Scan for the cell matching the given text and deliver its [X, Y] coordinate at center. 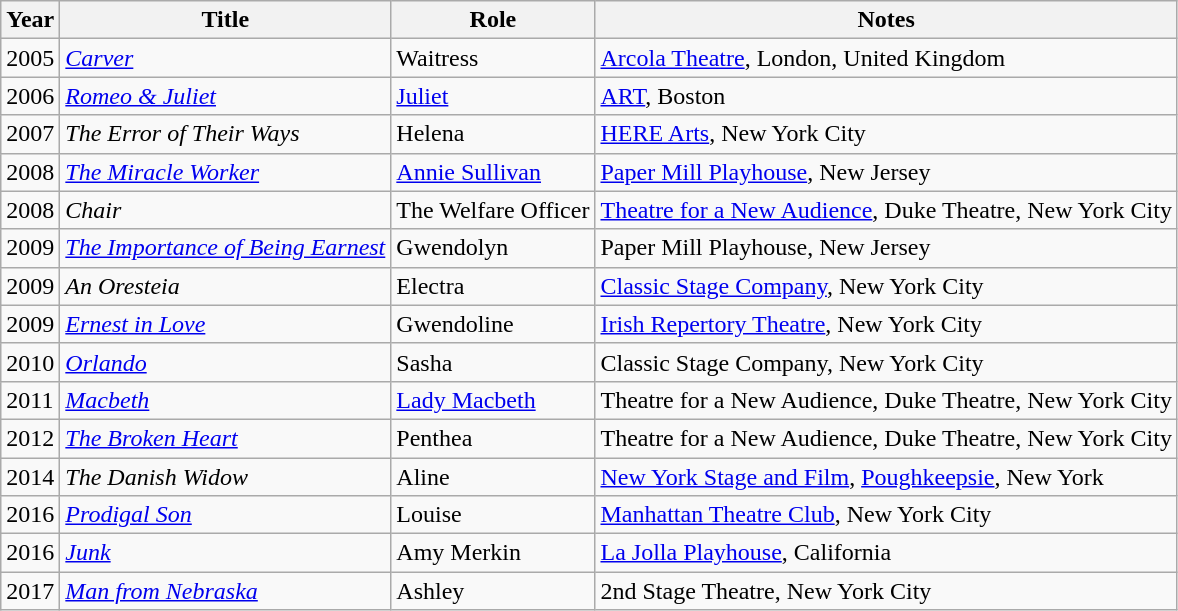
Romeo & Juliet [226, 96]
2012 [30, 438]
An Oresteia [226, 286]
La Jolla Playhouse, California [886, 553]
2014 [30, 477]
Arcola Theatre, London, United Kingdom [886, 58]
Role [493, 20]
Ernest in Love [226, 324]
Penthea [493, 438]
The Importance of Being Earnest [226, 248]
2nd Stage Theatre, New York City [886, 591]
Title [226, 20]
Aline [493, 477]
The Welfare Officer [493, 210]
Helena [493, 134]
Irish Repertory Theatre, New York City [886, 324]
Chair [226, 210]
The Error of Their Ways [226, 134]
2005 [30, 58]
New York Stage and Film, Poughkeepsie, New York [886, 477]
2007 [30, 134]
2011 [30, 400]
2010 [30, 362]
Lady Macbeth [493, 400]
Juliet [493, 96]
HERE Arts, New York City [886, 134]
The Miracle Worker [226, 172]
Orlando [226, 362]
The Broken Heart [226, 438]
Electra [493, 286]
2006 [30, 96]
Sasha [493, 362]
ART, Boston [886, 96]
Amy Merkin [493, 553]
Junk [226, 553]
2017 [30, 591]
Manhattan Theatre Club, New York City [886, 515]
Macbeth [226, 400]
The Danish Widow [226, 477]
Annie Sullivan [493, 172]
Gwendolyn [493, 248]
Carver [226, 58]
Notes [886, 20]
Ashley [493, 591]
Louise [493, 515]
Man from Nebraska [226, 591]
Waitress [493, 58]
Year [30, 20]
Gwendoline [493, 324]
Prodigal Son [226, 515]
